Search for the cell housing the specified text and yield its [x, y] center coordinate. 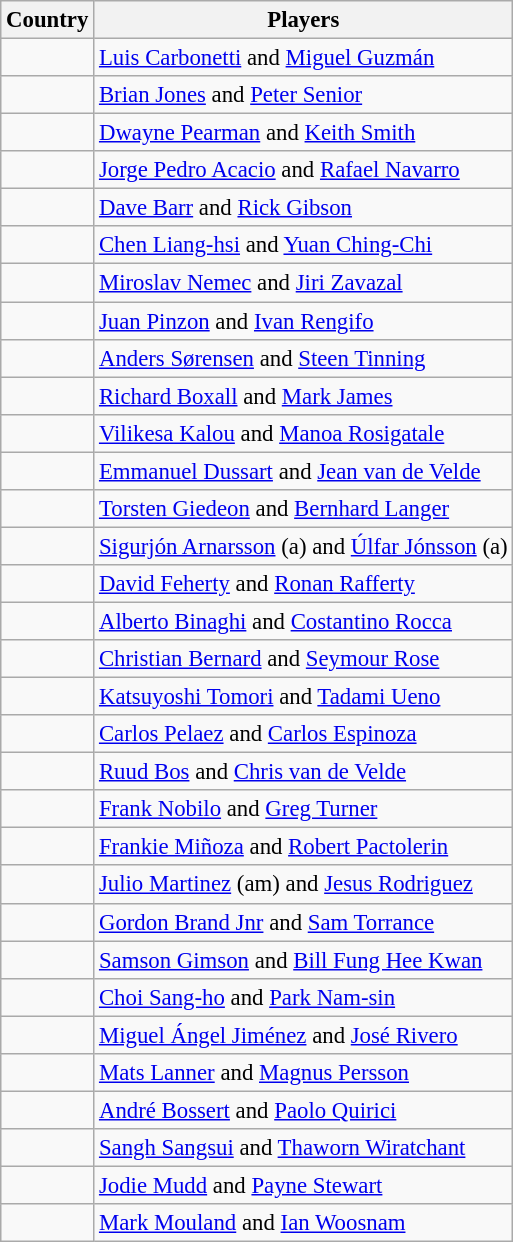
Torsten Giedeon and Bernhard Langer [304, 509]
Chen Liang-hsi and Yuan Ching-Chi [304, 245]
Miguel Ángel Jiménez and José Rivero [304, 1035]
Richard Boxall and Mark James [304, 396]
Players [304, 20]
Ruud Bos and Chris van de Velde [304, 772]
Luis Carbonetti and Miguel Guzmán [304, 58]
Julio Martinez (am) and Jesus Rodriguez [304, 885]
Samson Gimson and Bill Fung Hee Kwan [304, 960]
Mats Lanner and Magnus Persson [304, 1073]
André Bossert and Paolo Quirici [304, 1110]
Brian Jones and Peter Senior [304, 95]
Dwayne Pearman and Keith Smith [304, 133]
Frank Nobilo and Greg Turner [304, 809]
Sangh Sangsui and Thaworn Wiratchant [304, 1148]
Jodie Mudd and Payne Stewart [304, 1185]
Dave Barr and Rick Gibson [304, 208]
Gordon Brand Jnr and Sam Torrance [304, 922]
Vilikesa Kalou and Manoa Rosigatale [304, 433]
Emmanuel Dussart and Jean van de Velde [304, 471]
Alberto Binaghi and Costantino Rocca [304, 621]
Katsuyoshi Tomori and Tadami Ueno [304, 697]
Anders Sørensen and Steen Tinning [304, 358]
Frankie Miñoza and Robert Pactolerin [304, 847]
Mark Mouland and Ian Woosnam [304, 1223]
Choi Sang-ho and Park Nam-sin [304, 997]
Sigurjón Arnarsson (a) and Úlfar Jónsson (a) [304, 546]
Country [48, 20]
Carlos Pelaez and Carlos Espinoza [304, 734]
Miroslav Nemec and Jiri Zavazal [304, 283]
David Feherty and Ronan Rafferty [304, 584]
Christian Bernard and Seymour Rose [304, 659]
Jorge Pedro Acacio and Rafael Navarro [304, 170]
Juan Pinzon and Ivan Rengifo [304, 321]
